Output the (x, y) coordinate of the center of the cell containing the given text.  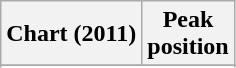
Peakposition (188, 34)
Chart (2011) (72, 34)
